Locate the cell with the specified text and output its (x, y) center coordinate. 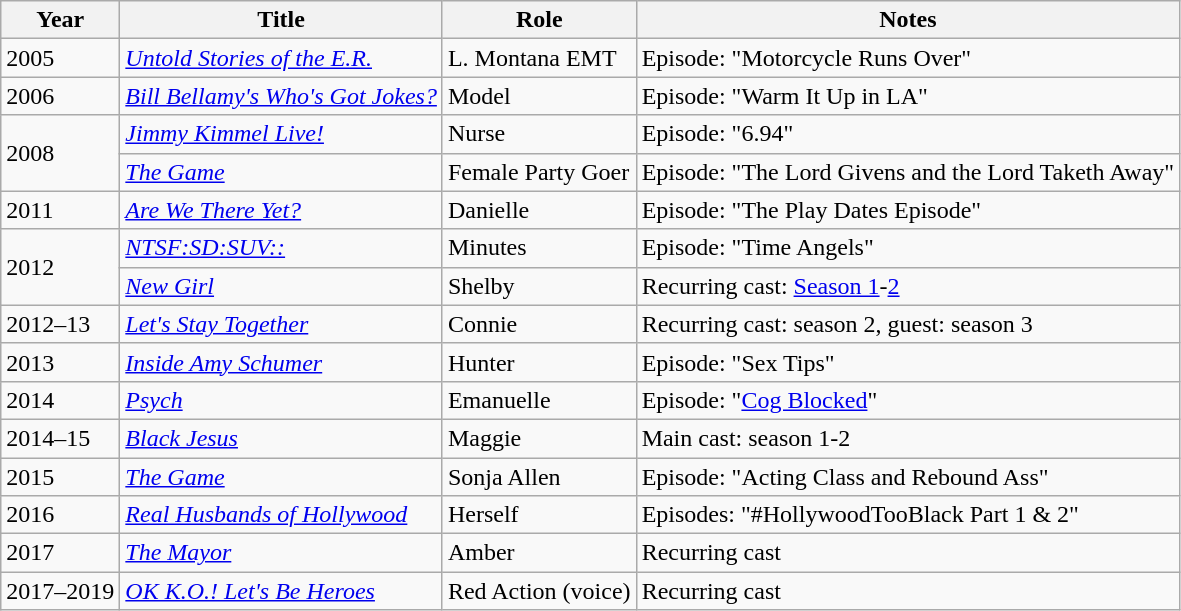
Red Action (voice) (539, 591)
Episode: "6.94" (908, 134)
Amber (539, 553)
Real Husbands of Hollywood (282, 515)
Danielle (539, 210)
Nurse (539, 134)
Main cast: season 1-2 (908, 438)
2011 (60, 210)
Recurring cast: Season 1-2 (908, 286)
Let's Stay Together (282, 324)
The Mayor (282, 553)
Notes (908, 20)
Jimmy Kimmel Live! (282, 134)
2005 (60, 58)
Episode: "Sex Tips" (908, 362)
Female Party Goer (539, 172)
Episode: "Acting Class and Rebound Ass" (908, 477)
2014 (60, 400)
Maggie (539, 438)
Episode: "Warm It Up in LA" (908, 96)
Year (60, 20)
2017 (60, 553)
Sonja Allen (539, 477)
OK K.O.! Let's Be Heroes (282, 591)
Inside Amy Schumer (282, 362)
Minutes (539, 248)
Episode: "The Play Dates Episode" (908, 210)
Role (539, 20)
Hunter (539, 362)
Emanuelle (539, 400)
2017–2019 (60, 591)
Episode: "Motorcycle Runs Over" (908, 58)
2015 (60, 477)
Untold Stories of the E.R. (282, 58)
New Girl (282, 286)
Title (282, 20)
2013 (60, 362)
2012 (60, 267)
Connie (539, 324)
L. Montana EMT (539, 58)
Psych (282, 400)
Model (539, 96)
2008 (60, 153)
Episode: "Time Angels" (908, 248)
NTSF:SD:SUV:: (282, 248)
Episode: "The Lord Givens and the Lord Taketh Away" (908, 172)
2014–15 (60, 438)
Are We There Yet? (282, 210)
Episodes: "#HollywoodTooBlack Part 1 & 2" (908, 515)
Shelby (539, 286)
2016 (60, 515)
2006 (60, 96)
Recurring cast: season 2, guest: season 3 (908, 324)
Herself (539, 515)
Bill Bellamy's Who's Got Jokes? (282, 96)
Black Jesus (282, 438)
2012–13 (60, 324)
Episode: "Cog Blocked" (908, 400)
